For the text-containing cell, return its midpoint in (x, y) coordinate format. 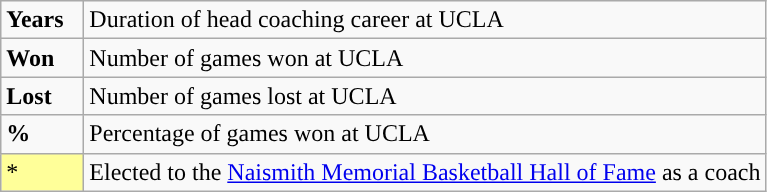
Elected to the Naismith Memorial Basketball Hall of Fame as a coach (425, 172)
Lost (42, 96)
Percentage of games won at UCLA (425, 134)
Duration of head coaching career at UCLA (425, 20)
Number of games won at UCLA (425, 58)
% (42, 134)
Number of games lost at UCLA (425, 96)
Years (42, 20)
* (42, 172)
Won (42, 58)
